Determine the (x, y) coordinate at the center of the cell enclosing the given text.  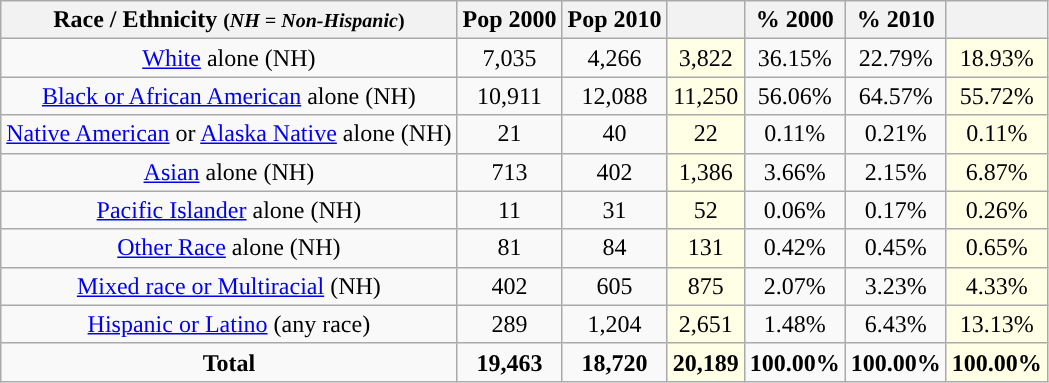
Hispanic or Latino (any race) (229, 324)
Other Race alone (NH) (229, 248)
4,266 (614, 58)
Native American or Alaska Native alone (NH) (229, 134)
3.23% (896, 286)
289 (510, 324)
0.26% (996, 210)
Pop 2000 (510, 20)
0.17% (896, 210)
1,386 (706, 172)
713 (510, 172)
22 (706, 134)
% 2010 (896, 20)
18.93% (996, 58)
7,035 (510, 58)
2.15% (896, 172)
0.42% (794, 248)
875 (706, 286)
6.87% (996, 172)
21 (510, 134)
64.57% (896, 96)
31 (614, 210)
2,651 (706, 324)
1.48% (794, 324)
1,204 (614, 324)
4.33% (996, 286)
55.72% (996, 96)
Total (229, 362)
0.06% (794, 210)
% 2000 (794, 20)
10,911 (510, 96)
Mixed race or Multiracial (NH) (229, 286)
11,250 (706, 96)
605 (614, 286)
3.66% (794, 172)
12,088 (614, 96)
20,189 (706, 362)
19,463 (510, 362)
18,720 (614, 362)
11 (510, 210)
2.07% (794, 286)
52 (706, 210)
40 (614, 134)
13.13% (996, 324)
Pacific Islander alone (NH) (229, 210)
0.21% (896, 134)
White alone (NH) (229, 58)
22.79% (896, 58)
Pop 2010 (614, 20)
Asian alone (NH) (229, 172)
0.45% (896, 248)
36.15% (794, 58)
6.43% (896, 324)
131 (706, 248)
3,822 (706, 58)
Race / Ethnicity (NH = Non-Hispanic) (229, 20)
81 (510, 248)
56.06% (794, 96)
0.65% (996, 248)
84 (614, 248)
Black or African American alone (NH) (229, 96)
